Locate the cell with the specified text and output its (x, y) center coordinate. 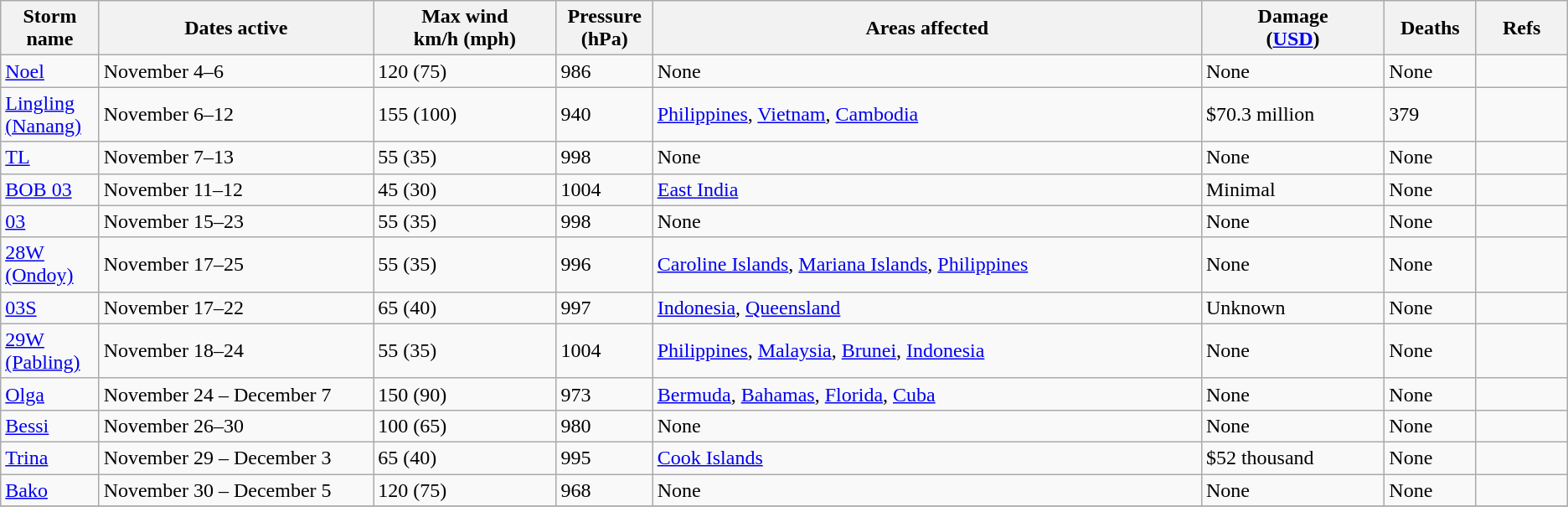
150 (90) (465, 394)
November 17–25 (236, 265)
November 18–24 (236, 350)
Pressure(hPa) (605, 28)
November 26–30 (236, 426)
Dates active (236, 28)
November 17–22 (236, 308)
Lingling (Nanang) (50, 114)
Olga (50, 394)
973 (605, 394)
986 (605, 71)
Bako (50, 490)
Philippines, Malaysia, Brunei, Indonesia (926, 350)
379 (1431, 114)
28W (Ondoy) (50, 265)
Damage(USD) (1292, 28)
Bermuda, Bahamas, Florida, Cuba (926, 394)
Storm name (50, 28)
$70.3 million (1292, 114)
Noel (50, 71)
November 4–6 (236, 71)
997 (605, 308)
$52 thousand (1292, 458)
980 (605, 426)
Minimal (1292, 189)
November 7–13 (236, 158)
940 (605, 114)
November 30 – December 5 (236, 490)
November 11–12 (236, 189)
November 24 – December 7 (236, 394)
100 (65) (465, 426)
BOB 03 (50, 189)
Unknown (1292, 308)
Refs (1521, 28)
East India (926, 189)
996 (605, 265)
45 (30) (465, 189)
TL (50, 158)
Indonesia, Queensland (926, 308)
Areas affected (926, 28)
November 6–12 (236, 114)
Caroline Islands, Mariana Islands, Philippines (926, 265)
November 29 – December 3 (236, 458)
995 (605, 458)
29W (Pabling) (50, 350)
Deaths (1431, 28)
968 (605, 490)
03S (50, 308)
Bessi (50, 426)
November 15–23 (236, 221)
Max windkm/h (mph) (465, 28)
Philippines, Vietnam, Cambodia (926, 114)
155 (100) (465, 114)
Trina (50, 458)
03 (50, 221)
Cook Islands (926, 458)
